Return [X, Y] of the center of cell containing provided text 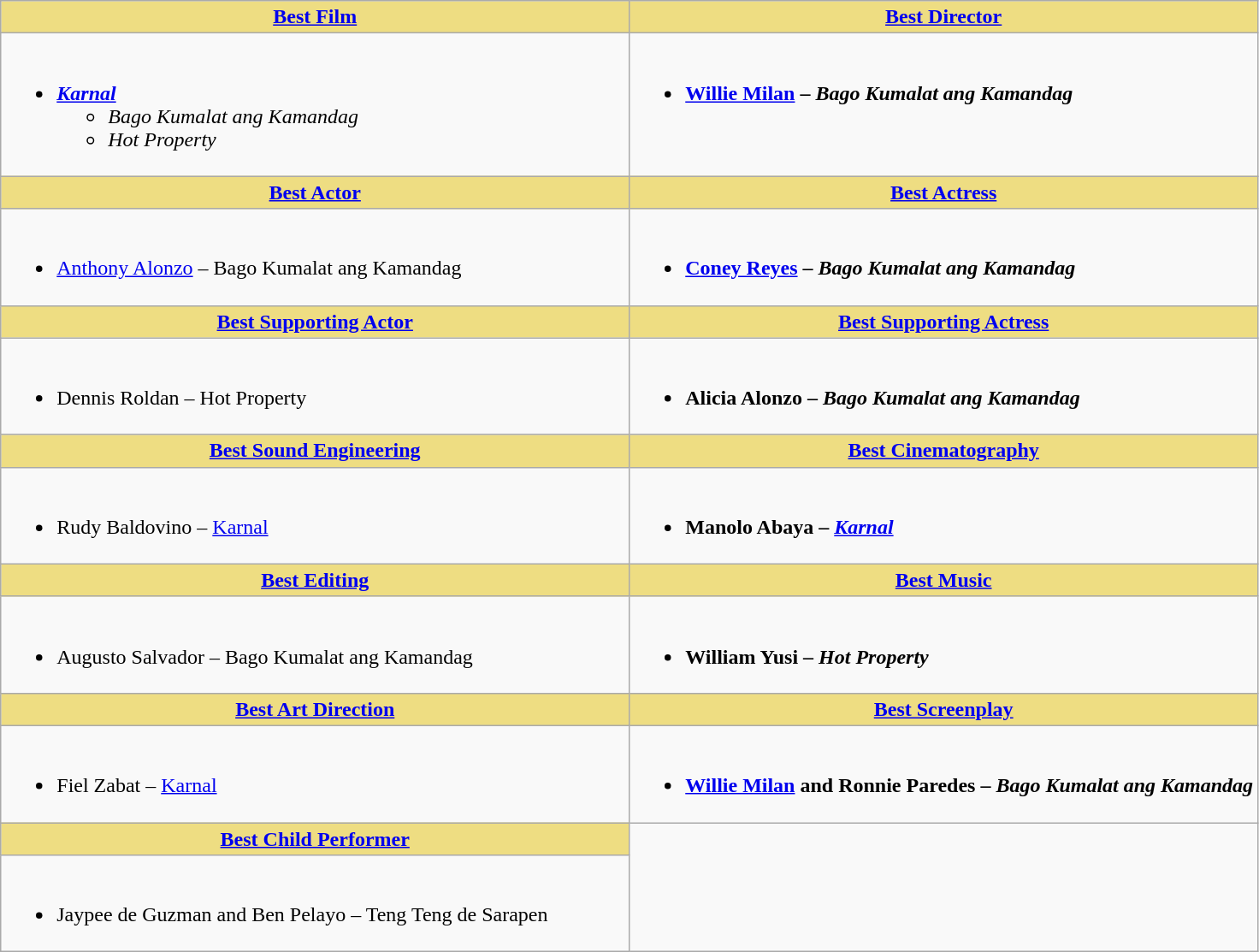
Best Art Direction [315, 709]
Best Film [315, 17]
Best Actor [315, 192]
Best Supporting Actor [315, 322]
Manolo Abaya – Karnal [944, 515]
Rudy Baldovino – Karnal [315, 515]
Best Supporting Actress [944, 322]
Alicia Alonzo – Bago Kumalat ang Kamandag [944, 387]
Jaypee de Guzman and Ben Pelayo – Teng Teng de Sarapen [315, 903]
Willie Milan – Bago Kumalat ang Kamandag [944, 104]
Augusto Salvador – Bago Kumalat ang Kamandag [315, 645]
Coney Reyes – Bago Kumalat ang Kamandag [944, 257]
Anthony Alonzo – Bago Kumalat ang Kamandag [315, 257]
KarnalBago Kumalat ang KamandagHot Property [315, 104]
Dennis Roldan – Hot Property [315, 387]
Best Director [944, 17]
Best Editing [315, 580]
Best Child Performer [315, 839]
Willie Milan and Ronnie Paredes – Bago Kumalat ang Kamandag [944, 773]
William Yusi – Hot Property [944, 645]
Best Actress [944, 192]
Best Cinematography [944, 451]
Fiel Zabat – Karnal [315, 773]
Best Music [944, 580]
Best Screenplay [944, 709]
Best Sound Engineering [315, 451]
